Find where the given text appears and provide that cell's center as (X, Y) coordinate. 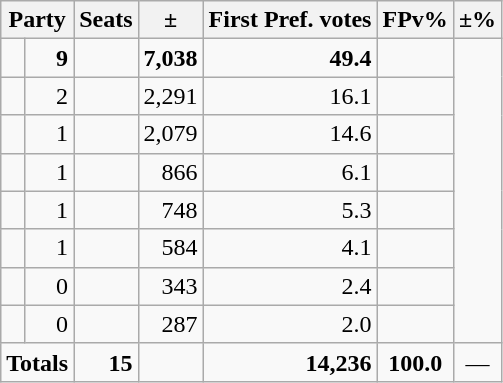
Seats (106, 20)
866 (170, 172)
9 (48, 58)
343 (170, 286)
748 (170, 210)
2,291 (170, 96)
14.6 (290, 134)
49.4 (290, 58)
Totals (38, 362)
6.1 (290, 172)
7,038 (170, 58)
2 (48, 96)
Party (38, 20)
16.1 (290, 96)
2.0 (290, 324)
— (477, 362)
584 (170, 248)
±% (477, 20)
287 (170, 324)
± (170, 20)
2,079 (170, 134)
100.0 (415, 362)
2.4 (290, 286)
4.1 (290, 248)
FPv% (415, 20)
5.3 (290, 210)
First Pref. votes (290, 20)
15 (106, 362)
14,236 (290, 362)
